Scan for the cell matching the given text and deliver its [x, y] coordinate at center. 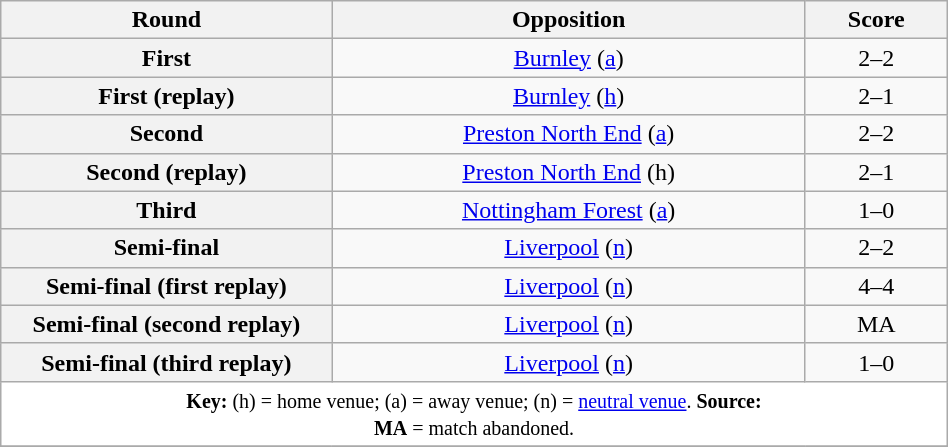
Key: (h) = home venue; (a) = away venue; (n) = neutral venue. Source: MA = match abandoned. [474, 414]
Semi-final (third replay) [166, 362]
MA [876, 324]
Burnley (a) [568, 58]
First (replay) [166, 96]
Semi-final (second replay) [166, 324]
Semi-final [166, 248]
Semi-final (first replay) [166, 286]
Third [166, 210]
Score [876, 20]
Second [166, 134]
Burnley (h) [568, 96]
Preston North End (a) [568, 134]
Nottingham Forest (a) [568, 210]
Round [166, 20]
4–4 [876, 286]
Preston North End (h) [568, 172]
First [166, 58]
Second (replay) [166, 172]
Opposition [568, 20]
